Detect which cell encompasses the target text, then output its [X, Y] center coordinate. 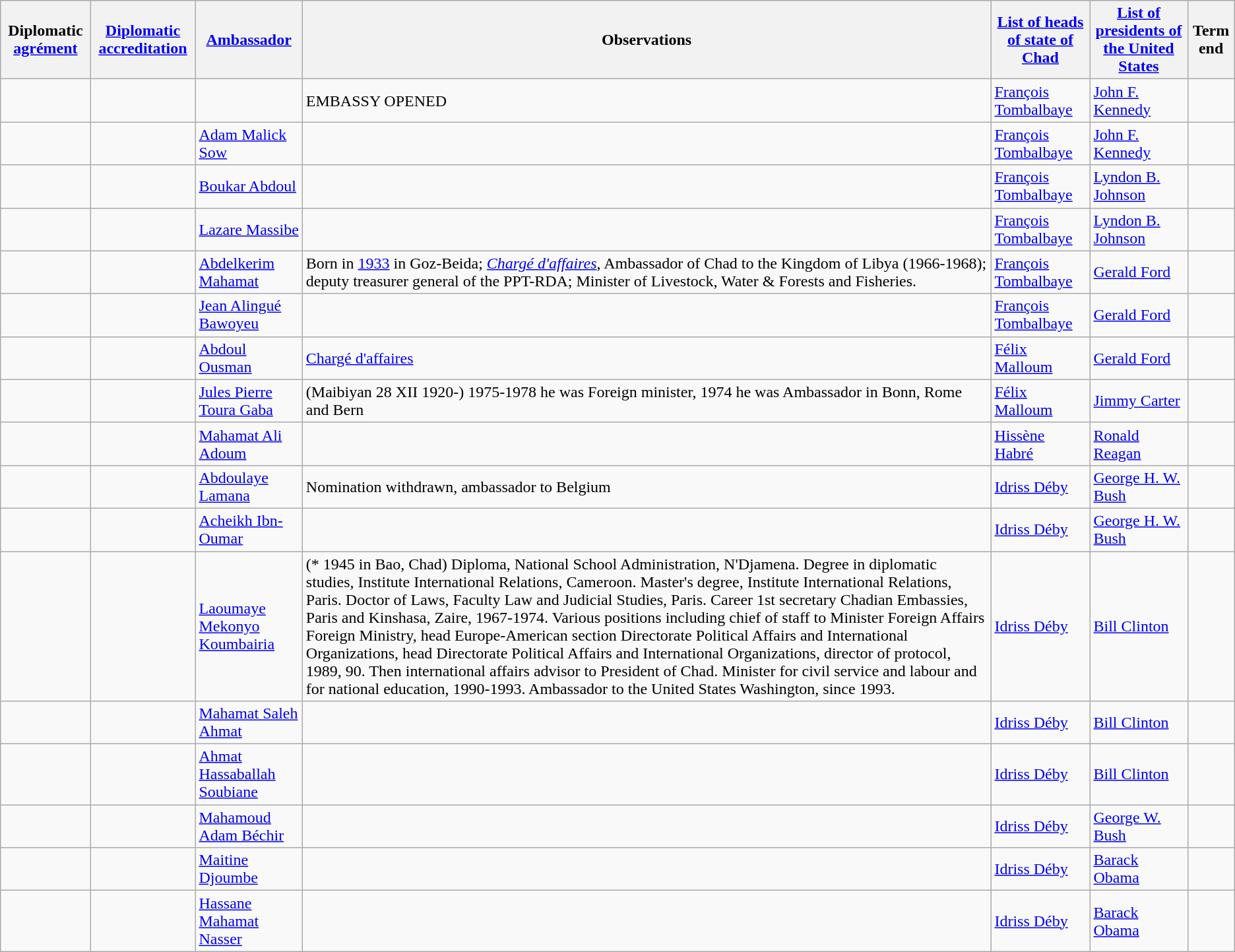
Diplomatic agrément [46, 40]
Maitine Djoumbe [249, 870]
(Maibiyan 28 XII 1920-) 1975-1978 he was Foreign minister, 1974 he was Ambassador in Bonn, Rome and Bern [647, 401]
Abdelkerim Mahamat [249, 272]
Hassane Mahamat Nasser [249, 921]
Mahamoud Adam Béchir [249, 826]
Ambassador [249, 40]
Adam Malick Sow [249, 144]
Ahmat Hassaballah Soubiane [249, 775]
Ronald Reagan [1139, 443]
Diplomatic accreditation [142, 40]
Laoumaye Mekonyo Koumbairia [249, 627]
Abdoul Ousman [249, 358]
EMBASSY OPENED [647, 100]
George W. Bush [1139, 826]
List of heads of state of Chad [1040, 40]
Acheikh Ibn-Oumar [249, 529]
Jimmy Carter [1139, 401]
Nomination withdrawn, ambassador to Belgium [647, 487]
Hissène Habré [1040, 443]
Observations [647, 40]
Chargé d'affaires [647, 358]
Mahamat Ali Adoum [249, 443]
Abdoulaye Lamana [249, 487]
Mahamat Saleh Ahmat [249, 723]
Lazare Massibe [249, 230]
List of presidents of the United States [1139, 40]
Jules Pierre Toura Gaba [249, 401]
Jean Alingué Bawoyeu [249, 315]
Term end [1211, 40]
Boukar Abdoul [249, 186]
